Determine the (x, y) coordinate at the center of the cell enclosing the given text.  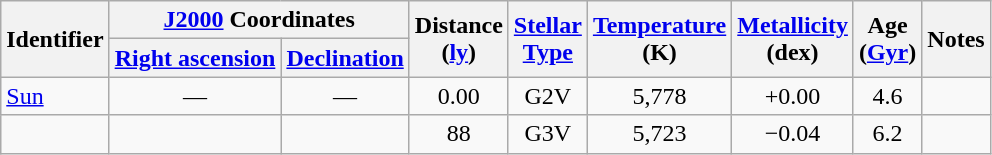
88 (458, 134)
4.6 (887, 96)
Right ascension (195, 58)
Identifier (55, 39)
−0.04 (793, 134)
0.00 (458, 96)
Sun (55, 96)
G3V (548, 134)
5,723 (659, 134)
Metallicity(dex) (793, 39)
5,778 (659, 96)
Distance(ly) (458, 39)
+0.00 (793, 96)
6.2 (887, 134)
Age(Gyr) (887, 39)
StellarType (548, 39)
Notes (956, 39)
Declination (345, 58)
G2V (548, 96)
Temperature(K) (659, 39)
J2000 Coordinates (259, 20)
